Pinpoint the cell where the given text exists, returning its [X, Y] midpoint coordinate. 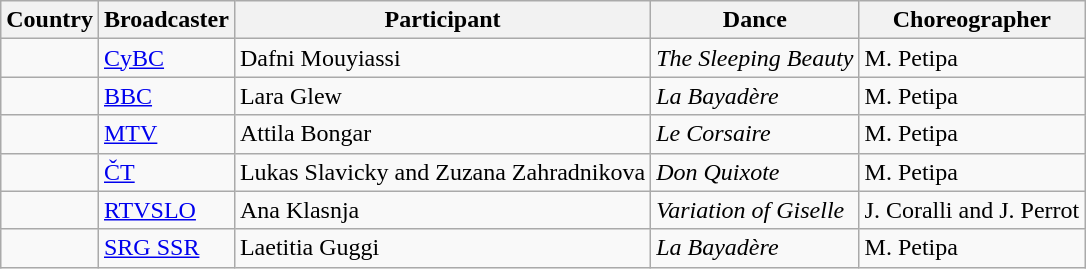
Attila Bongar [442, 134]
Le Corsaire [755, 134]
MTV [166, 134]
J. Coralli and J. Perrot [972, 210]
Lara Glew [442, 96]
Participant [442, 20]
Dance [755, 20]
The Sleeping Beauty [755, 58]
Lukas Slavicky and Zuzana Zahradnikova [442, 172]
Dafni Mouyiassi [442, 58]
ČT [166, 172]
Laetitia Guggi [442, 248]
Ana Klasnja [442, 210]
Country [50, 20]
SRG SSR [166, 248]
Variation of Giselle [755, 210]
Don Quixote [755, 172]
RTVSLO [166, 210]
BBC [166, 96]
Broadcaster [166, 20]
CyBC [166, 58]
Choreographer [972, 20]
